Search for the cell housing the specified text and yield its [x, y] center coordinate. 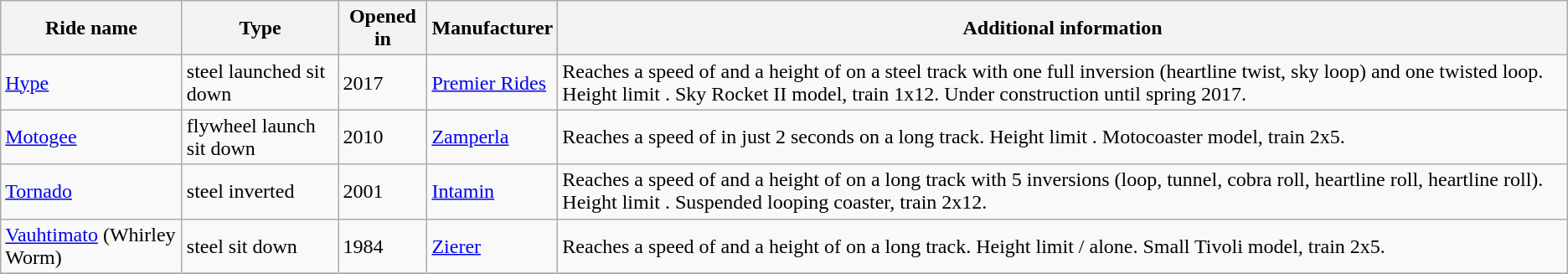
Opened in [383, 28]
Motogee [92, 137]
Additional information [1062, 28]
Hype [92, 82]
Tornado [92, 191]
2001 [383, 191]
Premier Rides [493, 82]
steel sit down [260, 246]
steel inverted [260, 191]
1984 [383, 246]
flywheel launch sit down [260, 137]
Zamperla [493, 137]
Vauhtimato (Whirley Worm) [92, 246]
Intamin [493, 191]
Ride name [92, 28]
Type [260, 28]
Reaches a speed of and a height of on a long track. Height limit / alone. Small Tivoli model, train 2x5. [1062, 246]
Zierer [493, 246]
Reaches a speed of in just 2 seconds on a long track. Height limit . Motocoaster model, train 2x5. [1062, 137]
2017 [383, 82]
steel launched sit down [260, 82]
Manufacturer [493, 28]
2010 [383, 137]
